For the text-containing cell, return its midpoint in (X, Y) coordinate format. 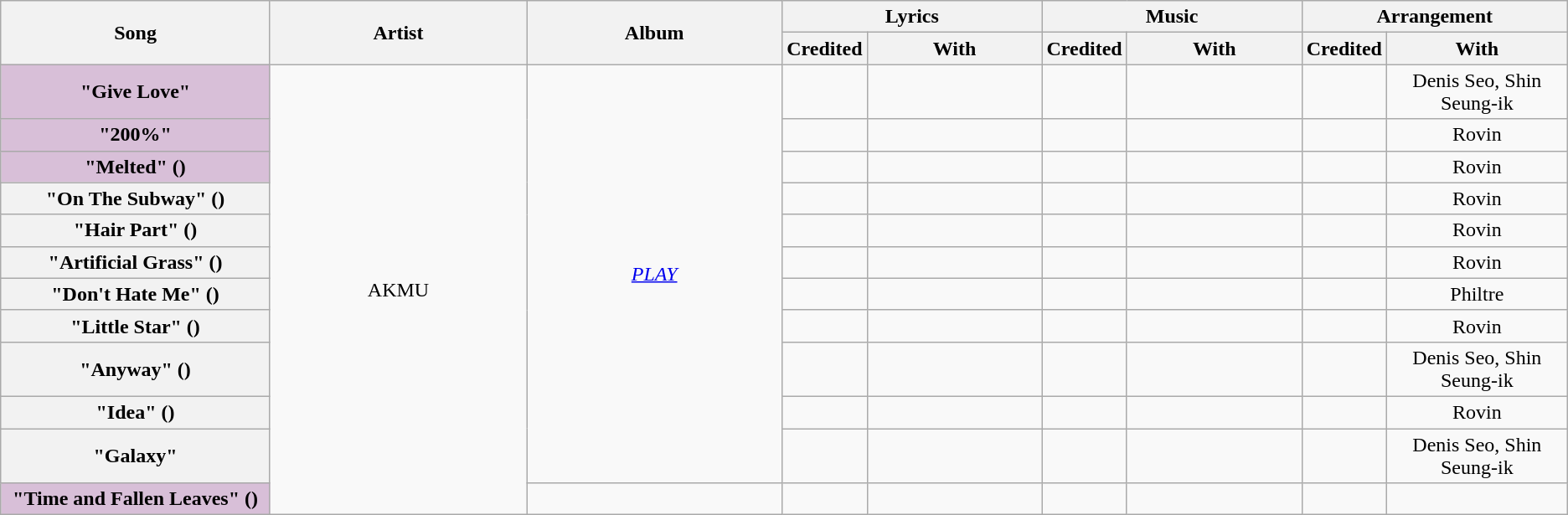
"Don't Hate Me" () (136, 294)
AKMU (398, 290)
Philtre (1477, 294)
Album (655, 33)
Lyrics (912, 17)
PLAY (655, 274)
"Anyway" () (136, 368)
"Melted" () (136, 167)
Music (1172, 17)
"Galaxy" (136, 456)
"Give Love" (136, 92)
"Little Star" () (136, 326)
Arrangement (1434, 17)
"Hair Part" () (136, 230)
Song (136, 33)
"Artificial Grass" () (136, 262)
"On The Subway" () (136, 198)
"Idea" () (136, 412)
"200%" (136, 135)
"Time and Fallen Leaves" () (136, 499)
Artist (398, 33)
